Return (x, y) of the center of cell containing provided text 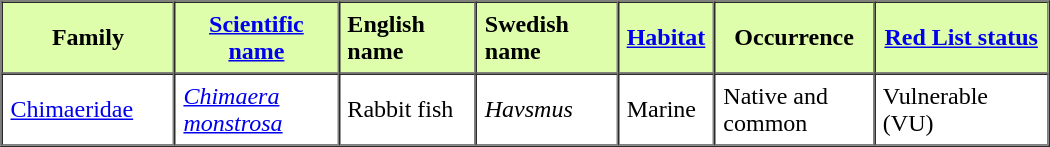
Occurrence (794, 38)
Rabbit fish (406, 110)
Chimaera monstrosa (256, 110)
Vulnerable (VU) (962, 110)
English name (406, 38)
Native and common (794, 110)
Marine (666, 110)
Havsmus (547, 110)
Swedish name (547, 38)
Red List status (962, 38)
Family (88, 38)
Scientific name (256, 38)
Habitat (666, 38)
Chimaeridae (88, 110)
